Return the [x, y] coordinate for the center point of the cell that contains the specified text.  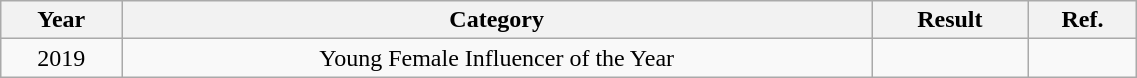
Young Female Influencer of the Year [497, 58]
Year [62, 20]
2019 [62, 58]
Result [950, 20]
Category [497, 20]
Ref. [1082, 20]
